Search for the cell housing the specified text and yield its (x, y) center coordinate. 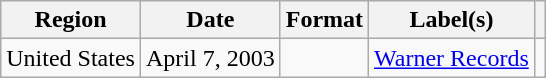
Warner Records (452, 58)
Region (71, 20)
April 7, 2003 (210, 58)
Date (210, 20)
Format (324, 20)
United States (71, 58)
Label(s) (452, 20)
